Return (X, Y) of the center of cell containing provided text 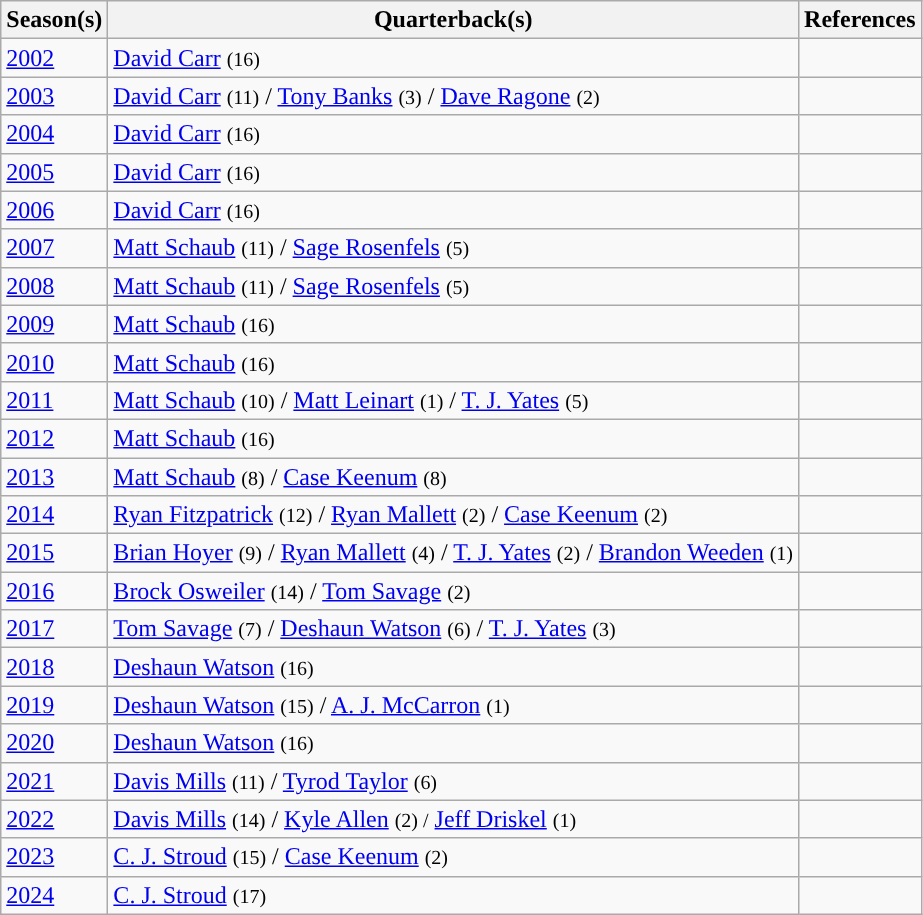
2014 (54, 515)
References (860, 20)
2009 (54, 324)
2023 (54, 857)
2012 (54, 438)
2003 (54, 96)
2024 (54, 895)
Brock Osweiler (14) / Tom Savage (2) (454, 591)
2015 (54, 553)
Davis Mills (11) / Tyrod Taylor (6) (454, 781)
2020 (54, 743)
2011 (54, 400)
Tom Savage (7) / Deshaun Watson (6) / T. J. Yates (3) (454, 629)
Davis Mills (14) / Kyle Allen (2) / Jeff Driskel (1) (454, 819)
2017 (54, 629)
2019 (54, 705)
2016 (54, 591)
2018 (54, 667)
C. J. Stroud (17) (454, 895)
Brian Hoyer (9) / Ryan Mallett (4) / T. J. Yates (2) / Brandon Weeden (1) (454, 553)
2006 (54, 210)
Matt Schaub (8) / Case Keenum (8) (454, 477)
Ryan Fitzpatrick (12) / Ryan Mallett (2) / Case Keenum (2) (454, 515)
2007 (54, 248)
2008 (54, 286)
Quarterback(s) (454, 20)
2005 (54, 172)
Deshaun Watson (15) / A. J. McCarron (1) (454, 705)
C. J. Stroud (15) / Case Keenum (2) (454, 857)
Season(s) (54, 20)
2013 (54, 477)
2004 (54, 134)
2002 (54, 58)
2022 (54, 819)
2010 (54, 362)
David Carr (11) / Tony Banks (3) / Dave Ragone (2) (454, 96)
2021 (54, 781)
Matt Schaub (10) / Matt Leinart (1) / T. J. Yates (5) (454, 400)
